Output the (X, Y) coordinate of the center of the cell containing the given text.  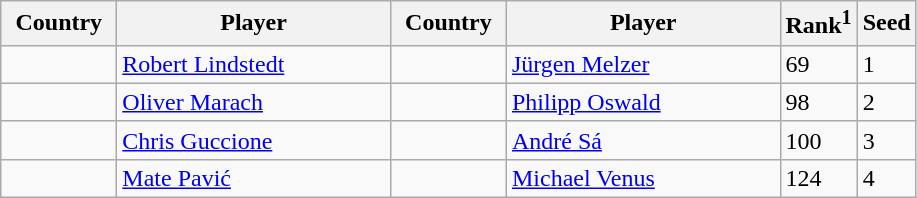
124 (818, 178)
André Sá (643, 140)
Rank1 (818, 24)
Philipp Oswald (643, 102)
Jürgen Melzer (643, 64)
3 (886, 140)
69 (818, 64)
1 (886, 64)
Mate Pavić (254, 178)
Chris Guccione (254, 140)
100 (818, 140)
2 (886, 102)
4 (886, 178)
Michael Venus (643, 178)
Oliver Marach (254, 102)
98 (818, 102)
Robert Lindstedt (254, 64)
Seed (886, 24)
